Output the (X, Y) coordinate of the center of the cell containing the given text.  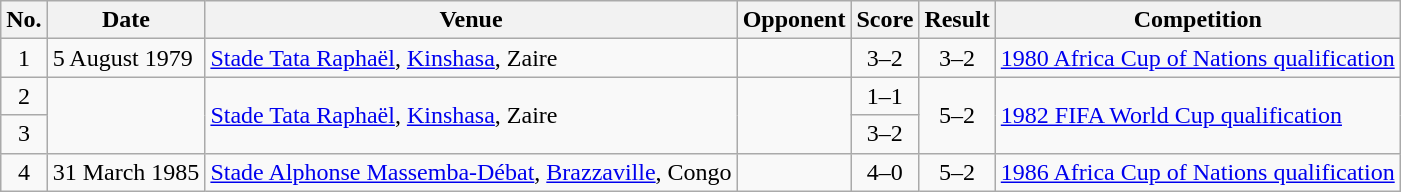
5 August 1979 (126, 58)
1980 Africa Cup of Nations qualification (1198, 58)
1–1 (885, 96)
Date (126, 20)
1982 FIFA World Cup qualification (1198, 115)
Venue (471, 20)
No. (24, 20)
1 (24, 58)
1986 Africa Cup of Nations qualification (1198, 172)
3 (24, 134)
2 (24, 96)
Opponent (794, 20)
4 (24, 172)
Competition (1198, 20)
31 March 1985 (126, 172)
Result (957, 20)
Score (885, 20)
4–0 (885, 172)
Stade Alphonse Massemba-Débat, Brazzaville, Congo (471, 172)
